Identify which cell holds the provided text, then report its [x, y] central coordinate. 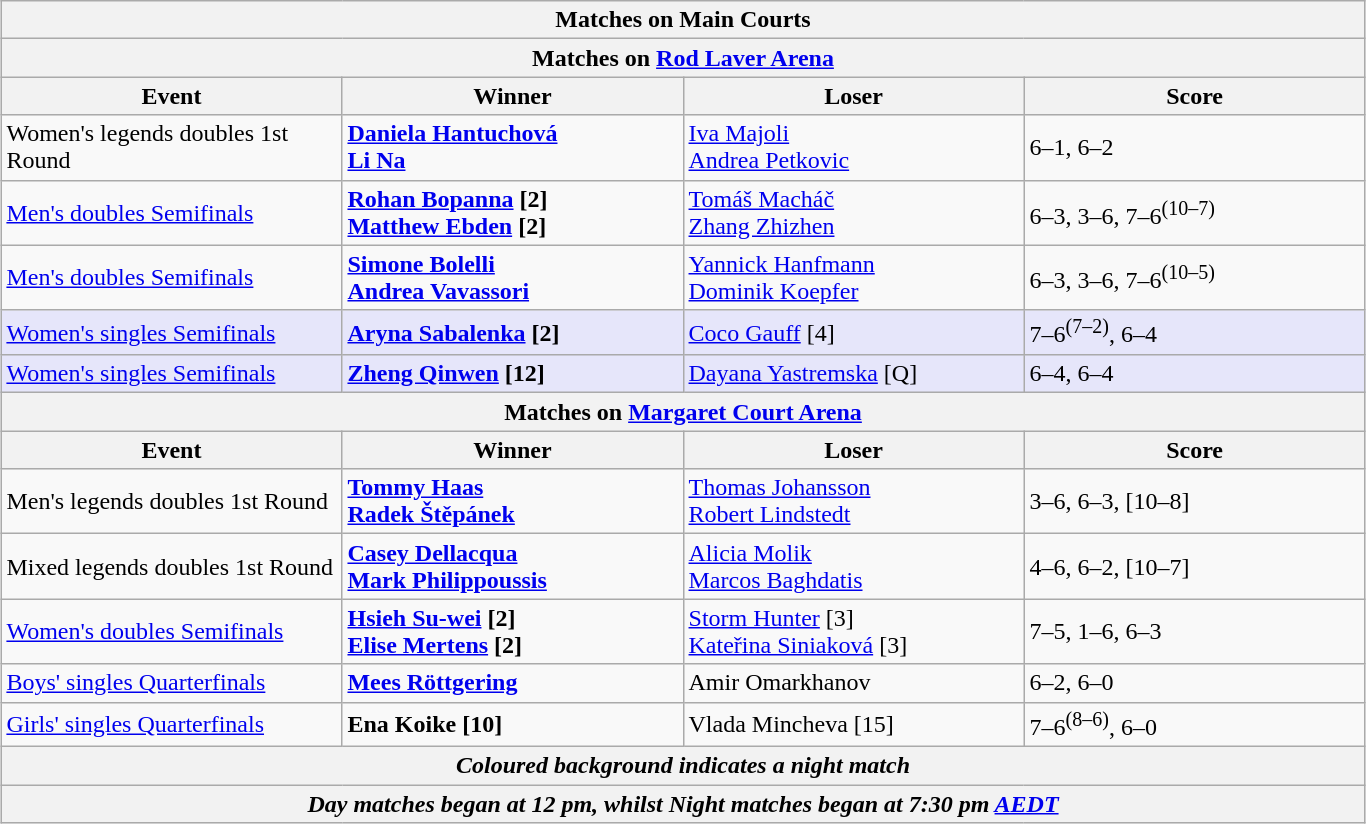
Dayana Yastremska [Q] [854, 374]
4–6, 6–2, [10–7] [1194, 566]
Coloured background indicates a night match [683, 766]
Tommy Haas Radek Štěpánek [512, 502]
Matches on Main Courts [683, 20]
3–6, 6–3, [10–8] [1194, 502]
Ena Koike [10] [512, 724]
Hsieh Su-wei [2] Elise Mertens [2] [512, 632]
7–5, 1–6, 6–3 [1194, 632]
6–4, 6–4 [1194, 374]
Storm Hunter [3] Kateřina Siniaková [3] [854, 632]
6–3, 3–6, 7–6(10–5) [1194, 278]
Daniela Hantuchová Li Na [512, 148]
Aryna Sabalenka [2] [512, 332]
6–1, 6–2 [1194, 148]
Alicia Molik Marcos Baghdatis [854, 566]
Iva Majoli Andrea Petkovic [854, 148]
7–6(8–6), 6–0 [1194, 724]
7–6(7–2), 6–4 [1194, 332]
Boys' singles Quarterfinals [172, 683]
6–3, 3–6, 7–6(10–7) [1194, 212]
Casey Dellacqua Mark Philippoussis [512, 566]
Coco Gauff [4] [854, 332]
6–2, 6–0 [1194, 683]
Amir Omarkhanov [854, 683]
Yannick Hanfmann Dominik Koepfer [854, 278]
Zheng Qinwen [12] [512, 374]
Girls' singles Quarterfinals [172, 724]
Women's legends doubles 1st Round [172, 148]
Matches on Margaret Court Arena [683, 412]
Mees Röttgering [512, 683]
Thomas Johansson Robert Lindstedt [854, 502]
Mixed legends doubles 1st Round [172, 566]
Day matches began at 12 pm, whilst Night matches began at 7:30 pm AEDT [683, 804]
Men's legends doubles 1st Round [172, 502]
Tomáš Macháč Zhang Zhizhen [854, 212]
Matches on Rod Laver Arena [683, 58]
Women's doubles Semifinals [172, 632]
Simone Bolelli Andrea Vavassori [512, 278]
Vlada Mincheva [15] [854, 724]
Rohan Bopanna [2] Matthew Ebden [2] [512, 212]
